Determine the [X, Y] coordinate at the center of the cell enclosing the given text.  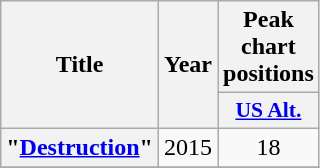
18 [269, 147]
Year [188, 65]
US Alt. [269, 111]
Title [80, 65]
"Destruction" [80, 147]
Peak chart positions [269, 47]
2015 [188, 147]
